Scan for the cell matching the given text and deliver its [x, y] coordinate at center. 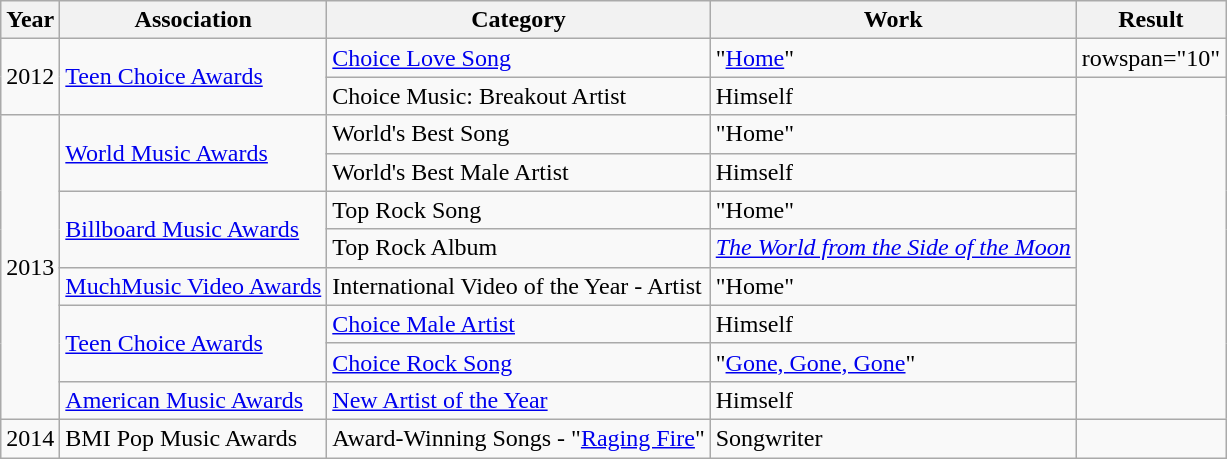
World's Best Male Artist [518, 172]
New Artist of the Year [518, 400]
Choice Music: Breakout Artist [518, 96]
Billboard Music Awards [194, 229]
MuchMusic Video Awards [194, 286]
Choice Love Song [518, 58]
Top Rock Album [518, 248]
Result [1151, 20]
Songwriter [893, 438]
The World from the Side of the Moon [893, 248]
International Video of the Year - Artist [518, 286]
Category [518, 20]
BMI Pop Music Awards [194, 438]
World's Best Song [518, 134]
American Music Awards [194, 400]
Top Rock Song [518, 210]
Work [893, 20]
2013 [30, 267]
Choice Male Artist [518, 324]
2012 [30, 77]
Year [30, 20]
Award-Winning Songs - "Raging Fire" [518, 438]
"Gone, Gone, Gone" [893, 362]
2014 [30, 438]
World Music Awards [194, 153]
Choice Rock Song [518, 362]
rowspan="10" [1151, 58]
Association [194, 20]
